Pinpoint the cell where the given text exists, returning its [x, y] midpoint coordinate. 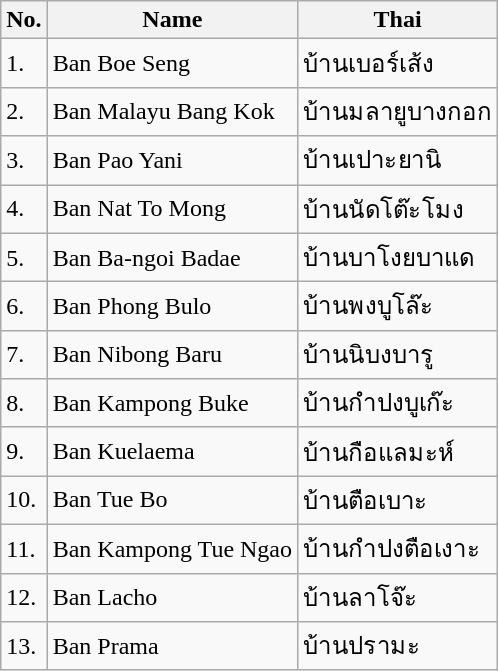
Ban Kampong Tue Ngao [172, 548]
2. [24, 112]
Ban Prama [172, 646]
บ้านปรามะ [398, 646]
บ้านบาโงยบาแด [398, 258]
บ้านเบอร์เส้ง [398, 64]
บ้านตือเบาะ [398, 500]
8. [24, 404]
บ้านกำปงบูเก๊ะ [398, 404]
13. [24, 646]
Ban Ba-ngoi Badae [172, 258]
บ้านลาโจ๊ะ [398, 598]
Ban Nibong Baru [172, 354]
Ban Boe Seng [172, 64]
5. [24, 258]
1. [24, 64]
Ban Pao Yani [172, 160]
Ban Tue Bo [172, 500]
บ้านนัดโต๊ะโมง [398, 208]
6. [24, 306]
10. [24, 500]
Ban Phong Bulo [172, 306]
บ้านมลายูบางกอก [398, 112]
11. [24, 548]
7. [24, 354]
บ้านนิบงบารู [398, 354]
Ban Kuelaema [172, 452]
Thai [398, 20]
12. [24, 598]
Ban Nat To Mong [172, 208]
9. [24, 452]
บ้านกำปงตือเงาะ [398, 548]
บ้านกือแลมะห์ [398, 452]
Ban Kampong Buke [172, 404]
4. [24, 208]
บ้านเปาะยานิ [398, 160]
3. [24, 160]
Name [172, 20]
Ban Lacho [172, 598]
No. [24, 20]
บ้านพงบูโล๊ะ [398, 306]
Ban Malayu Bang Kok [172, 112]
